Determine the (X, Y) coordinate at the center of the cell enclosing the given text.  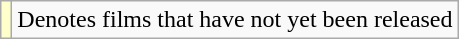
Denotes films that have not yet been released (235, 20)
